Extract the [x, y] coordinate from the center of the cell holding the provided text.  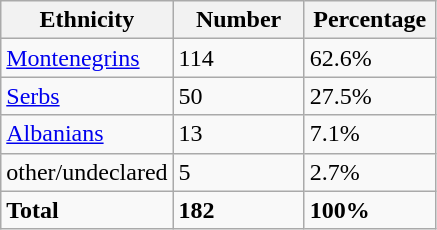
114 [238, 58]
13 [238, 134]
7.1% [370, 134]
50 [238, 96]
2.7% [370, 172]
Number [238, 20]
Montenegrins [87, 58]
182 [238, 210]
Total [87, 210]
100% [370, 210]
27.5% [370, 96]
62.6% [370, 58]
5 [238, 172]
Serbs [87, 96]
Ethnicity [87, 20]
other/undeclared [87, 172]
Percentage [370, 20]
Albanians [87, 134]
